Locate the cell with the specified text and output its [x, y] center coordinate. 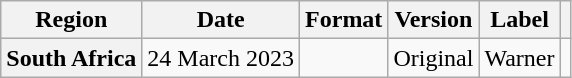
Warner [520, 58]
Original [434, 58]
Version [434, 20]
Format [344, 20]
24 March 2023 [221, 58]
Region [72, 20]
Date [221, 20]
South Africa [72, 58]
Label [520, 20]
